Identify which cell holds the provided text, then report its [X, Y] central coordinate. 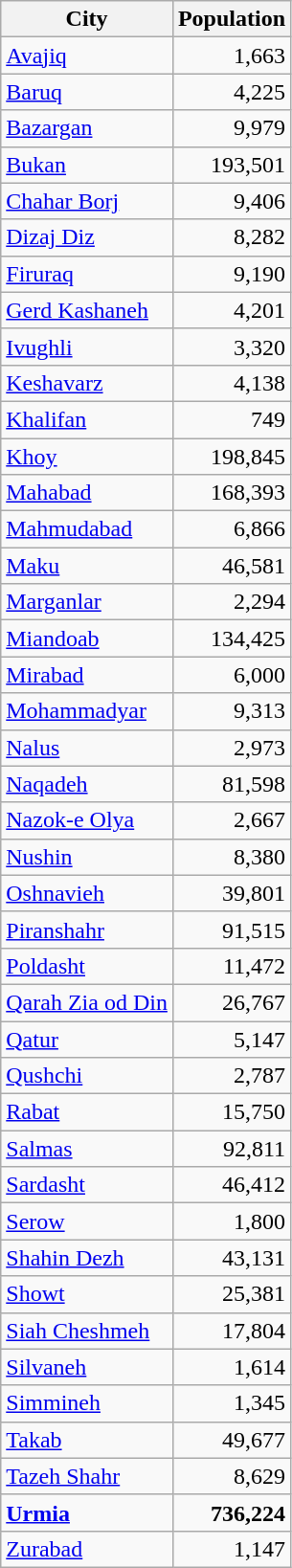
Qushchi [87, 1076]
Siah Cheshmeh [87, 1331]
Poldasht [87, 966]
8,380 [232, 857]
1,147 [232, 1549]
Bazargan [87, 128]
1,614 [232, 1367]
Tazeh Shahr [87, 1476]
Bukan [87, 165]
15,750 [232, 1112]
46,581 [232, 566]
Firuraq [87, 274]
Qarah Zia od Din [87, 1002]
2,294 [232, 602]
91,515 [232, 930]
Ivughli [87, 347]
3,320 [232, 347]
749 [232, 419]
43,131 [232, 1258]
4,225 [232, 92]
6,000 [232, 675]
Population [232, 19]
Shahin Dezh [87, 1258]
Takab [87, 1440]
Salmas [87, 1149]
Rabat [87, 1112]
Baruq [87, 92]
Nushin [87, 857]
6,866 [232, 529]
17,804 [232, 1331]
1,800 [232, 1221]
Mohammadyar [87, 711]
92,811 [232, 1149]
25,381 [232, 1294]
Zurabad [87, 1549]
Miandoab [87, 638]
Nazok-e Olya [87, 820]
Silvaneh [87, 1367]
736,224 [232, 1512]
Mahmudabad [87, 529]
Gerd Kashaneh [87, 310]
Qatur [87, 1039]
Mirabad [87, 675]
Marganlar [87, 602]
11,472 [232, 966]
Mahabad [87, 493]
2,973 [232, 748]
Oshnavieh [87, 893]
26,767 [232, 1002]
9,190 [232, 274]
4,201 [232, 310]
City [87, 19]
Khoy [87, 457]
1,663 [232, 56]
1,345 [232, 1403]
Keshavarz [87, 383]
Sardasht [87, 1185]
46,412 [232, 1185]
Avajiq [87, 56]
Serow [87, 1221]
134,425 [232, 638]
8,282 [232, 237]
Khalifan [87, 419]
Nalus [87, 748]
81,598 [232, 784]
Showt [87, 1294]
Urmia [87, 1512]
Piranshahr [87, 930]
2,787 [232, 1076]
2,667 [232, 820]
Maku [87, 566]
Simmineh [87, 1403]
9,979 [232, 128]
49,677 [232, 1440]
198,845 [232, 457]
9,406 [232, 201]
168,393 [232, 493]
193,501 [232, 165]
Naqadeh [87, 784]
Dizaj Diz [87, 237]
Chahar Borj [87, 201]
4,138 [232, 383]
5,147 [232, 1039]
8,629 [232, 1476]
9,313 [232, 711]
39,801 [232, 893]
